Extract the [X, Y] coordinate from the center of the cell holding the provided text.  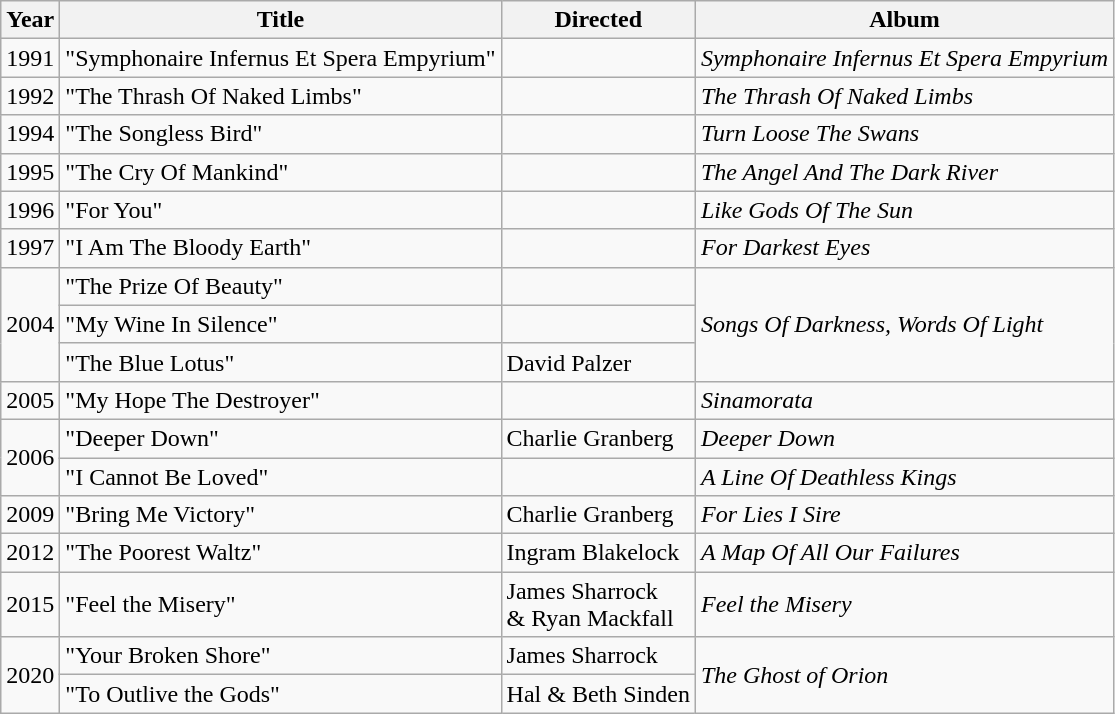
Feel the Misery [904, 604]
Turn Loose The Swans [904, 134]
David Palzer [598, 362]
Directed [598, 20]
2009 [30, 515]
James Sharrock [598, 656]
"My Wine In Silence" [280, 324]
2004 [30, 324]
Symphonaire Infernus Et Spera Empyrium [904, 58]
"Deeper Down" [280, 438]
"For You" [280, 210]
"To Outlive the Gods" [280, 694]
"Your Broken Shore" [280, 656]
1995 [30, 172]
2020 [30, 675]
The Ghost of Orion [904, 675]
1997 [30, 248]
"Bring Me Victory" [280, 515]
"Symphonaire Infernus Et Spera Empyrium" [280, 58]
"The Poorest Waltz" [280, 553]
"My Hope The Destroyer" [280, 400]
1991 [30, 58]
Songs Of Darkness, Words Of Light [904, 324]
For Darkest Eyes [904, 248]
Album [904, 20]
Ingram Blakelock [598, 553]
"The Prize Of Beauty" [280, 286]
Year [30, 20]
A Line Of Deathless Kings [904, 477]
1994 [30, 134]
2015 [30, 604]
"I Am The Bloody Earth" [280, 248]
1992 [30, 96]
Deeper Down [904, 438]
1996 [30, 210]
2006 [30, 457]
James Sharrock& Ryan Mackfall [598, 604]
For Lies I Sire [904, 515]
"I Cannot Be Loved" [280, 477]
Sinamorata [904, 400]
"The Thrash Of Naked Limbs" [280, 96]
Title [280, 20]
"Feel the Misery" [280, 604]
The Angel And The Dark River [904, 172]
2012 [30, 553]
Like Gods Of The Sun [904, 210]
Hal & Beth Sinden [598, 694]
"The Cry Of Mankind" [280, 172]
2005 [30, 400]
A Map Of All Our Failures [904, 553]
"The Blue Lotus" [280, 362]
The Thrash Of Naked Limbs [904, 96]
"The Songless Bird" [280, 134]
